From the cell containing the given text, extract its center point as (X, Y) coordinate. 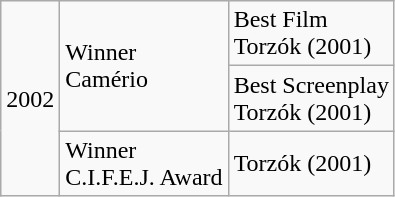
WinnerC.I.F.E.J. Award (144, 164)
2002 (30, 98)
Best FilmTorzók (2001) (311, 34)
Best ScreenplayTorzók (2001) (311, 98)
WinnerCamério (144, 66)
Torzók (2001) (311, 164)
